Output the [X, Y] coordinate of the center of the cell containing the given text.  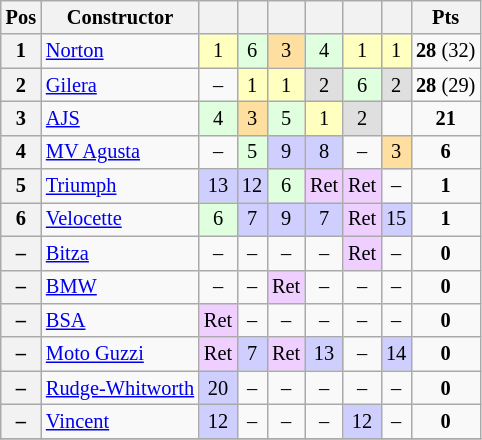
20 [218, 388]
Gilera [120, 85]
21 [446, 118]
MV Agusta [120, 152]
Bitza [120, 253]
BMW [120, 287]
Constructor [120, 17]
Norton [120, 51]
Rudge-Whitworth [120, 388]
28 (29) [446, 85]
Velocette [120, 219]
28 (32) [446, 51]
14 [396, 354]
Pts [446, 17]
15 [396, 219]
Vincent [120, 421]
8 [324, 152]
Moto Guzzi [120, 354]
Pos [21, 17]
AJS [120, 118]
BSA [120, 320]
Triumph [120, 186]
